Output the [x, y] coordinate of the center of the cell containing the given text.  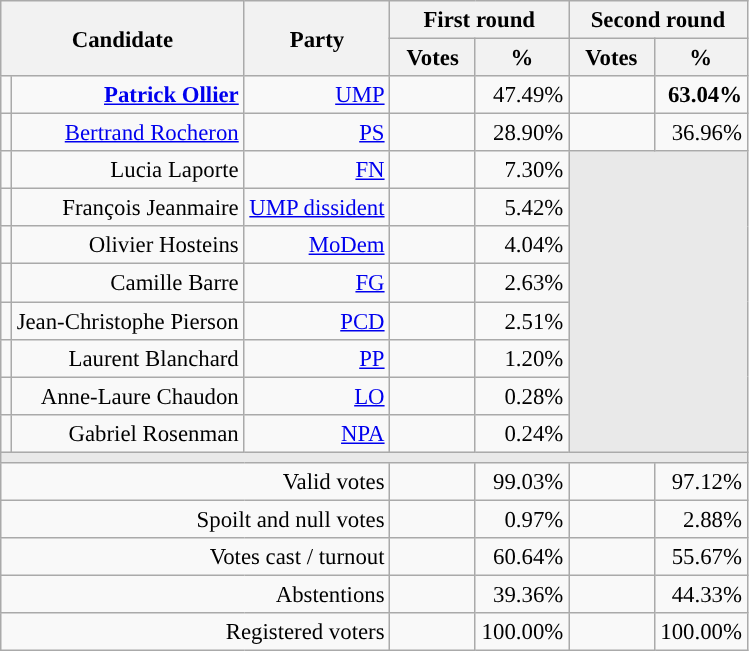
44.33% [700, 594]
Second round [658, 20]
Camille Barre [128, 283]
Votes cast / turnout [196, 557]
PCD [317, 321]
Registered voters [196, 632]
0.24% [522, 433]
Spoilt and null votes [196, 519]
47.49% [522, 95]
2.63% [522, 283]
5.42% [522, 208]
François Jeanmaire [128, 208]
Patrick Ollier [128, 95]
Bertrand Rocheron [128, 133]
97.12% [700, 482]
Abstentions [196, 594]
4.04% [522, 245]
NPA [317, 433]
FN [317, 170]
63.04% [700, 95]
0.28% [522, 396]
60.64% [522, 557]
Gabriel Rosenman [128, 433]
36.96% [700, 133]
UMP [317, 95]
39.36% [522, 594]
PS [317, 133]
Candidate [122, 38]
2.51% [522, 321]
Lucia Laporte [128, 170]
Anne-Laure Chaudon [128, 396]
Laurent Blanchard [128, 358]
Party [317, 38]
1.20% [522, 358]
First round [480, 20]
PP [317, 358]
2.88% [700, 519]
MoDem [317, 245]
UMP dissident [317, 208]
Olivier Hosteins [128, 245]
FG [317, 283]
55.67% [700, 557]
LO [317, 396]
28.90% [522, 133]
7.30% [522, 170]
Valid votes [196, 482]
99.03% [522, 482]
Jean-Christophe Pierson [128, 321]
0.97% [522, 519]
